Pinpoint the cell where the given text exists, returning its (x, y) midpoint coordinate. 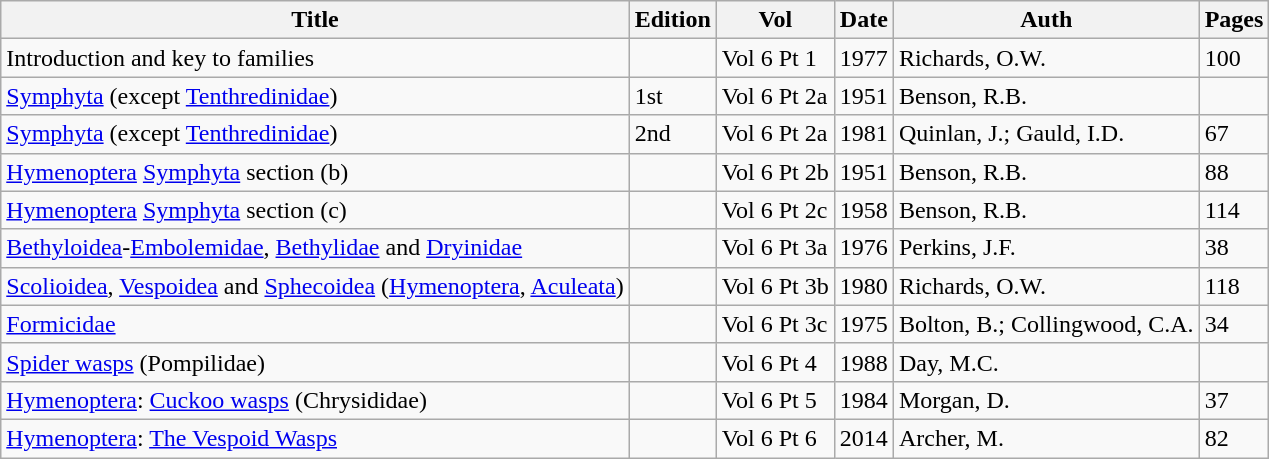
114 (1234, 210)
88 (1234, 172)
82 (1234, 438)
Bolton, B.; Collingwood, C.A. (1046, 324)
1980 (864, 286)
Auth (1046, 20)
Vol 6 Pt 2c (775, 210)
1975 (864, 324)
1981 (864, 134)
Bethyloidea-Embolemidae, Bethylidae and Dryinidae (315, 248)
1984 (864, 400)
67 (1234, 134)
Hymenoptera Symphyta section (b) (315, 172)
1958 (864, 210)
38 (1234, 248)
2014 (864, 438)
Formicidae (315, 324)
34 (1234, 324)
Introduction and key to families (315, 58)
100 (1234, 58)
Pages (1234, 20)
Edition (672, 20)
Scolioidea, Vespoidea and Sphecoidea (Hymenoptera, Aculeata) (315, 286)
Spider wasps (Pompilidae) (315, 362)
Title (315, 20)
Vol (775, 20)
Hymenoptera Symphyta section (c) (315, 210)
Vol 6 Pt 2b (775, 172)
Vol 6 Pt 5 (775, 400)
Archer, M. (1046, 438)
1988 (864, 362)
Vol 6 Pt 3c (775, 324)
1976 (864, 248)
Date (864, 20)
Morgan, D. (1046, 400)
37 (1234, 400)
118 (1234, 286)
Vol 6 Pt 6 (775, 438)
Vol 6 Pt 1 (775, 58)
Vol 6 Pt 3a (775, 248)
Hymenoptera: Cuckoo wasps (Chrysididae) (315, 400)
Vol 6 Pt 3b (775, 286)
Day, M.C. (1046, 362)
Hymenoptera: The Vespoid Wasps (315, 438)
Quinlan, J.; Gauld, I.D. (1046, 134)
2nd (672, 134)
Vol 6 Pt 4 (775, 362)
1977 (864, 58)
1st (672, 96)
Perkins, J.F. (1046, 248)
